Output the (X, Y) coordinate of the center of the cell containing the given text.  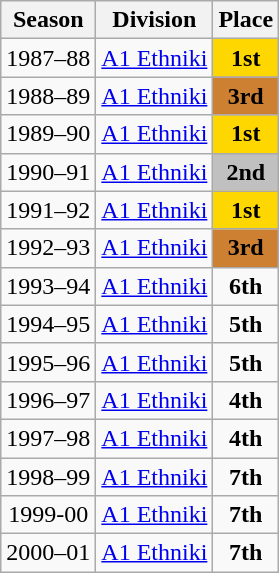
Place (246, 20)
2nd (246, 172)
1987–88 (48, 58)
1998–99 (48, 477)
1991–92 (48, 210)
1997–98 (48, 438)
1999-00 (48, 515)
1990–91 (48, 172)
1994–95 (48, 324)
1988–89 (48, 96)
1993–94 (48, 286)
1996–97 (48, 400)
1989–90 (48, 134)
1995–96 (48, 362)
Season (48, 20)
1992–93 (48, 248)
2000–01 (48, 553)
Division (154, 20)
6th (246, 286)
